Capture the cell that displays the provided text and extract its [X, Y] central coordinate. 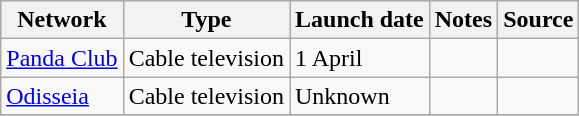
Unknown [360, 96]
Source [538, 20]
Odisseia [62, 96]
Panda Club [62, 58]
Launch date [360, 20]
Type [206, 20]
Notes [463, 20]
1 April [360, 58]
Network [62, 20]
